Identify which cell holds the provided text, then report its (x, y) central coordinate. 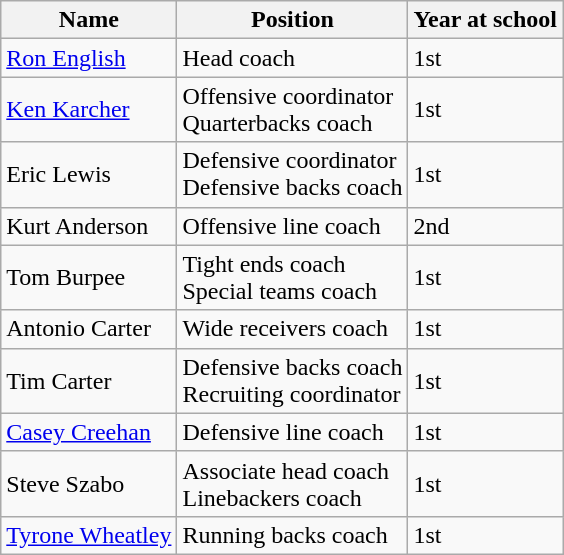
Eric Lewis (89, 174)
Defensive coordinatorDefensive backs coach (292, 174)
Position (292, 20)
Ron English (89, 58)
Wide receivers coach (292, 329)
Ken Karcher (89, 110)
2nd (486, 226)
Name (89, 20)
Tyrone Wheatley (89, 535)
Tight ends coachSpecial teams coach (292, 278)
Year at school (486, 20)
Antonio Carter (89, 329)
Steve Szabo (89, 484)
Tim Carter (89, 380)
Defensive backs coachRecruiting coordinator (292, 380)
Defensive line coach (292, 432)
Associate head coachLinebackers coach (292, 484)
Casey Creehan (89, 432)
Kurt Anderson (89, 226)
Offensive coordinatorQuarterbacks coach (292, 110)
Offensive line coach (292, 226)
Tom Burpee (89, 278)
Head coach (292, 58)
Running backs coach (292, 535)
